Return (x, y) of the center of cell containing provided text 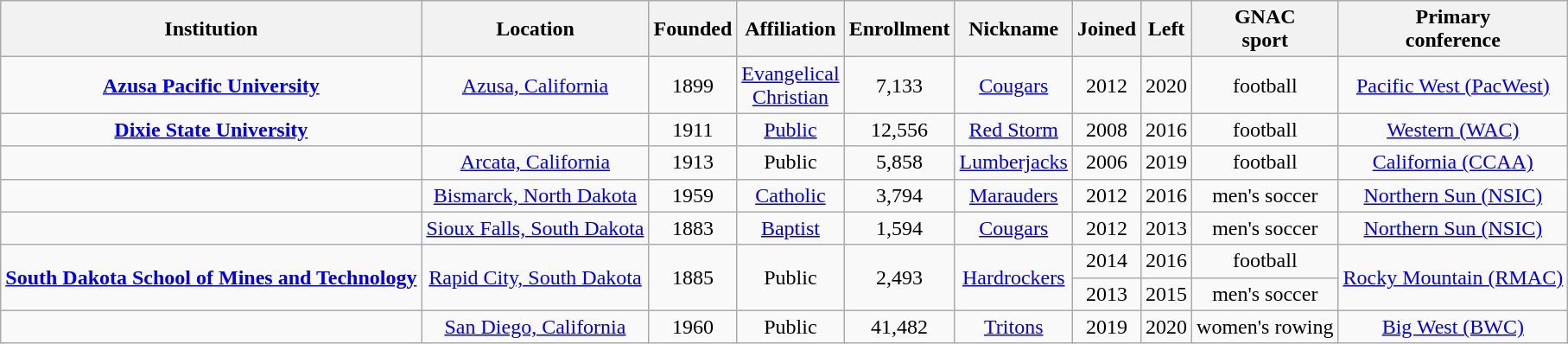
7,133 (899, 85)
3,794 (899, 195)
Affiliation (790, 29)
1885 (693, 277)
Founded (693, 29)
1911 (693, 130)
1960 (693, 327)
2014 (1106, 261)
women's rowing (1265, 327)
Primaryconference (1453, 29)
2015 (1166, 294)
Pacific West (PacWest) (1453, 85)
2008 (1106, 130)
Baptist (790, 228)
Rocky Mountain (RMAC) (1453, 277)
41,482 (899, 327)
2,493 (899, 277)
Azusa Pacific University (211, 85)
5,858 (899, 162)
Arcata, California (536, 162)
Big West (BWC) (1453, 327)
2006 (1106, 162)
GNACsport (1265, 29)
Red Storm (1013, 130)
EvangelicalChristian (790, 85)
South Dakota School of Mines and Technology (211, 277)
1899 (693, 85)
Dixie State University (211, 130)
Azusa, California (536, 85)
Joined (1106, 29)
Location (536, 29)
San Diego, California (536, 327)
1883 (693, 228)
Sioux Falls, South Dakota (536, 228)
Bismarck, North Dakota (536, 195)
Catholic (790, 195)
Tritons (1013, 327)
1913 (693, 162)
California (CCAA) (1453, 162)
Western (WAC) (1453, 130)
Institution (211, 29)
Rapid City, South Dakota (536, 277)
Nickname (1013, 29)
Marauders (1013, 195)
12,556 (899, 130)
Hardrockers (1013, 277)
Enrollment (899, 29)
1,594 (899, 228)
Lumberjacks (1013, 162)
1959 (693, 195)
Left (1166, 29)
